Determine the [x, y] coordinate at the center of the cell enclosing the given text.  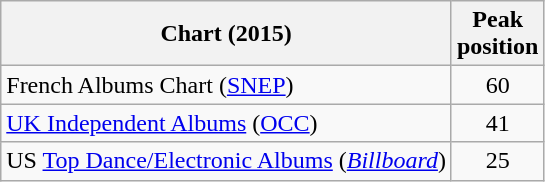
US Top Dance/Electronic Albums (Billboard) [226, 161]
Peakposition [497, 34]
41 [497, 123]
Chart (2015) [226, 34]
60 [497, 85]
French Albums Chart (SNEP) [226, 85]
25 [497, 161]
UK Independent Albums (OCC) [226, 123]
